Search for the cell housing the specified text and yield its [x, y] center coordinate. 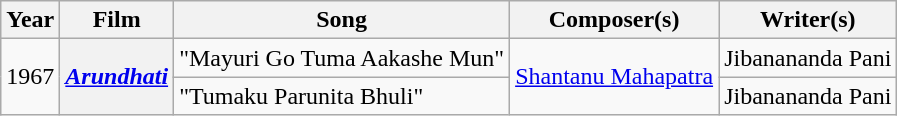
1967 [30, 77]
Film [117, 20]
"Tumaku Parunita Bhuli" [342, 96]
Writer(s) [808, 20]
Song [342, 20]
Year [30, 20]
"Mayuri Go Tuma Aakashe Mun" [342, 58]
Composer(s) [614, 20]
Shantanu Mahapatra [614, 77]
Arundhati [117, 77]
